Return the [x, y] coordinate for the center point of the cell that contains the specified text.  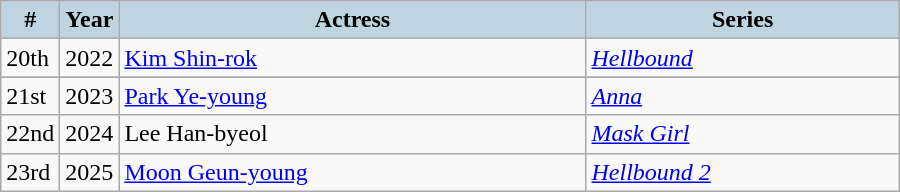
2025 [90, 172]
20th [30, 58]
Moon Geun-young [352, 172]
Kim Shin-rok [352, 58]
2024 [90, 134]
Series [742, 20]
23rd [30, 172]
# [30, 20]
Hellbound 2 [742, 172]
Lee Han-byeol [352, 134]
21st [30, 96]
Park Ye-young [352, 96]
Year [90, 20]
22nd [30, 134]
Anna [742, 96]
Actress [352, 20]
2023 [90, 96]
Hellbound [742, 58]
2022 [90, 58]
Mask Girl [742, 134]
